Extract the [X, Y] coordinate from the center of the cell holding the provided text.  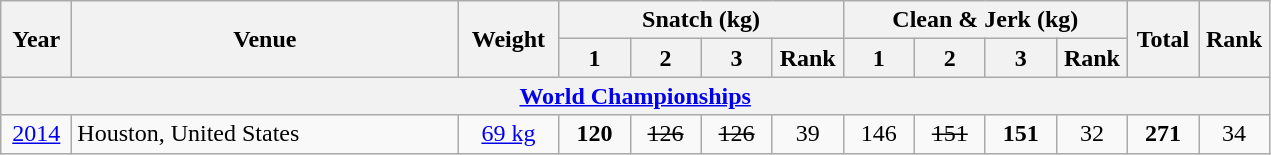
Year [36, 39]
Total [1162, 39]
Venue [265, 39]
World Championships [636, 96]
32 [1092, 134]
Weight [508, 39]
39 [808, 134]
271 [1162, 134]
Houston, United States [265, 134]
34 [1234, 134]
Snatch (kg) [701, 20]
69 kg [508, 134]
2014 [36, 134]
120 [594, 134]
Clean & Jerk (kg) [985, 20]
146 [878, 134]
